Capture the cell that displays the provided text and extract its (x, y) central coordinate. 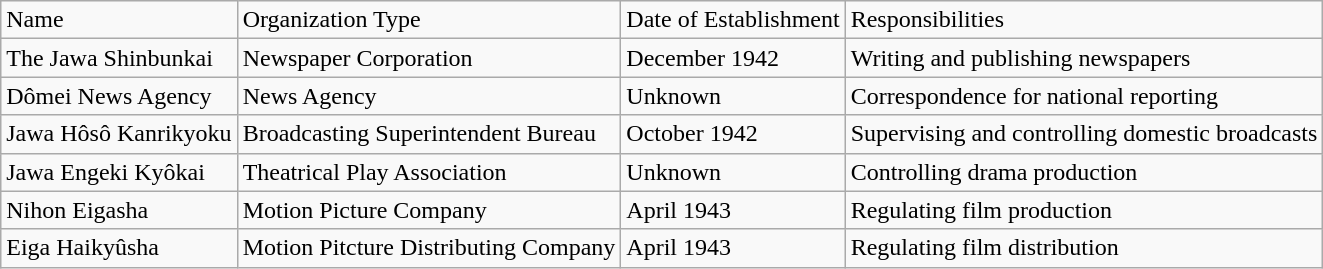
News Agency (429, 96)
December 1942 (733, 58)
Regulating film distribution (1084, 248)
Jawa Engeki Kyôkai (119, 172)
Jawa Hôsô Kanrikyoku (119, 134)
Newspaper Corporation (429, 58)
Eiga Haikyûsha (119, 248)
Supervising and controlling domestic broadcasts (1084, 134)
Writing and publishing newspapers (1084, 58)
October 1942 (733, 134)
Regulating film production (1084, 210)
Nihon Eigasha (119, 210)
Motion Picture Company (429, 210)
Name (119, 20)
Controlling drama production (1084, 172)
Date of Establishment (733, 20)
Theatrical Play Association (429, 172)
Broadcasting Superintendent Bureau (429, 134)
Correspondence for national reporting (1084, 96)
Responsibilities (1084, 20)
Dômei News Agency (119, 96)
Organization Type (429, 20)
Motion Pitcture Distributing Company (429, 248)
The Jawa Shinbunkai (119, 58)
